Capture the cell that displays the provided text and extract its [x, y] central coordinate. 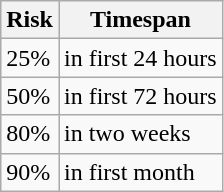
50% [30, 96]
in two weeks [140, 134]
Timespan [140, 20]
25% [30, 58]
in first month [140, 172]
Risk [30, 20]
80% [30, 134]
90% [30, 172]
in first 24 hours [140, 58]
in first 72 hours [140, 96]
